Determine the [x, y] coordinate at the center of the cell enclosing the given text.  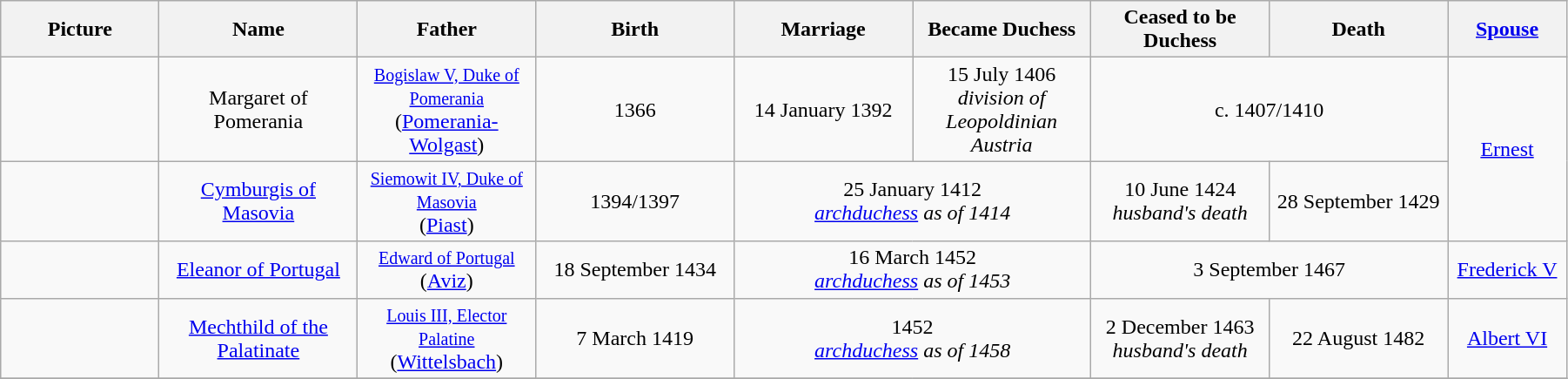
18 September 1434 [635, 270]
14 January 1392 [823, 110]
Name [258, 30]
3 September 1467 [1270, 270]
Picture [80, 30]
Albert VI [1507, 338]
16 March 1452archduchess as of 1453 [913, 270]
1394/1397 [635, 201]
15 July 1406division of Leopoldinian Austria [1002, 110]
Death [1359, 30]
7 March 1419 [635, 338]
Spouse [1507, 30]
Eleanor of Portugal [258, 270]
Bogislaw V, Duke of Pomerania(Pomerania-Wolgast) [447, 110]
Mechthild of the Palatinate [258, 338]
Margaret of Pomerania [258, 110]
Siemowit IV, Duke of Masovia(Piast) [447, 201]
1366 [635, 110]
Cymburgis of Masovia [258, 201]
Birth [635, 30]
Louis III, Elector Palatine(Wittelsbach) [447, 338]
1452archduchess as of 1458 [913, 338]
25 January 1412archduchess as of 1414 [913, 201]
Frederick V [1507, 270]
2 December 1463husband's death [1180, 338]
Became Duchess [1002, 30]
Marriage [823, 30]
Father [447, 30]
Ernest [1507, 150]
28 September 1429 [1359, 201]
Edward of Portugal(Aviz) [447, 270]
c. 1407/1410 [1270, 110]
10 June 1424husband's death [1180, 201]
Ceased to be Duchess [1180, 30]
22 August 1482 [1359, 338]
